Return the (X, Y) coordinate for the center point of the cell that contains the specified text.  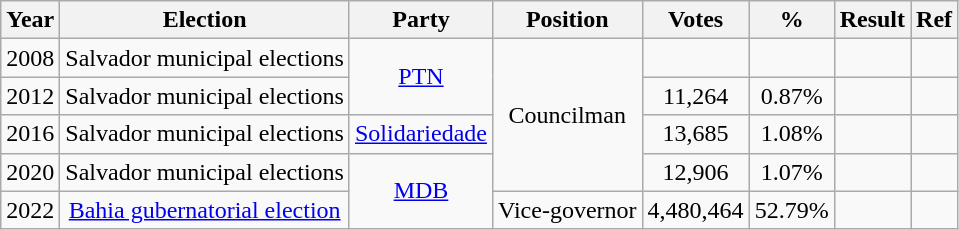
4,480,464 (696, 210)
Ref (934, 20)
13,685 (696, 134)
Vice-governor (567, 210)
PTN (420, 77)
Year (30, 20)
52.79% (792, 210)
2022 (30, 210)
Election (205, 20)
Position (567, 20)
Bahia gubernatorial election (205, 210)
MDB (420, 191)
2016 (30, 134)
2020 (30, 172)
2012 (30, 96)
% (792, 20)
1.07% (792, 172)
Votes (696, 20)
12,906 (696, 172)
11,264 (696, 96)
1.08% (792, 134)
Party (420, 20)
Councilman (567, 115)
2008 (30, 58)
Solidariedade (420, 134)
Result (872, 20)
0.87% (792, 96)
